Pinpoint the cell where the given text exists, returning its (x, y) midpoint coordinate. 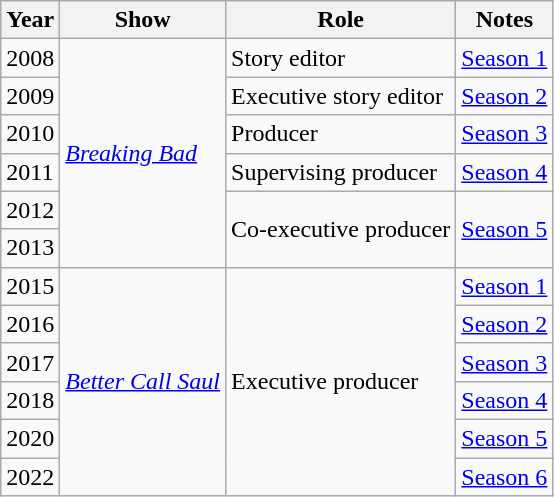
Story editor (341, 58)
2009 (30, 96)
2018 (30, 400)
2008 (30, 58)
2022 (30, 477)
2010 (30, 134)
Producer (341, 134)
Breaking Bad (143, 153)
Show (143, 20)
Supervising producer (341, 172)
2012 (30, 210)
2013 (30, 248)
Better Call Saul (143, 381)
Executive producer (341, 381)
Season 6 (504, 477)
2015 (30, 286)
Notes (504, 20)
2017 (30, 362)
Executive story editor (341, 96)
Co-executive producer (341, 229)
Year (30, 20)
Role (341, 20)
2016 (30, 324)
2011 (30, 172)
2020 (30, 438)
